Locate the cell with the specified text and output its [X, Y] center coordinate. 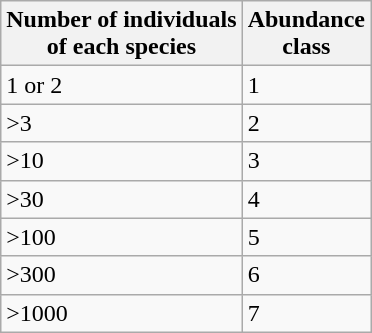
1 or 2 [122, 85]
7 [306, 313]
Abundanceclass [306, 34]
>300 [122, 275]
2 [306, 123]
1 [306, 85]
Number of individualsof each species [122, 34]
>30 [122, 199]
4 [306, 199]
>100 [122, 237]
>10 [122, 161]
5 [306, 237]
>3 [122, 123]
6 [306, 275]
3 [306, 161]
>1000 [122, 313]
